Detect which cell encompasses the target text, then output its [x, y] center coordinate. 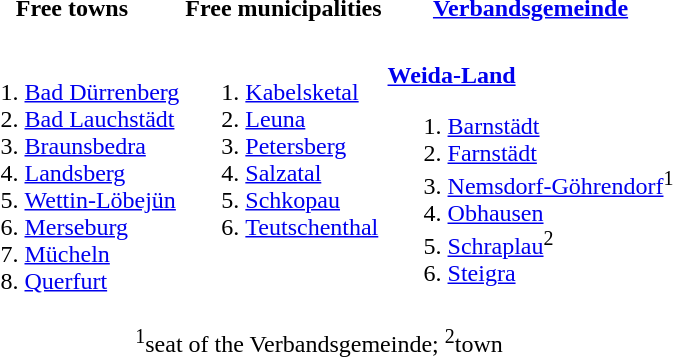
KabelsketalLeunaPetersbergSalzatalSchkopauTeutschenthal [284, 173]
